Output the [X, Y] coordinate of the center of the cell containing the given text.  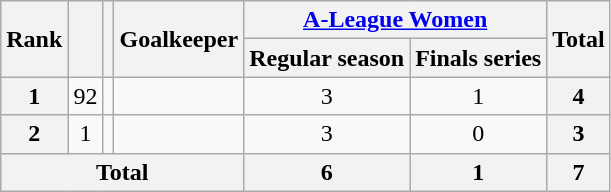
92 [86, 96]
A-League Women [396, 20]
Finals series [478, 58]
4 [579, 96]
6 [327, 172]
7 [579, 172]
Regular season [327, 58]
2 [34, 134]
0 [478, 134]
Rank [34, 39]
Goalkeeper [179, 39]
